Extract the (x, y) coordinate from the center of the cell holding the provided text.  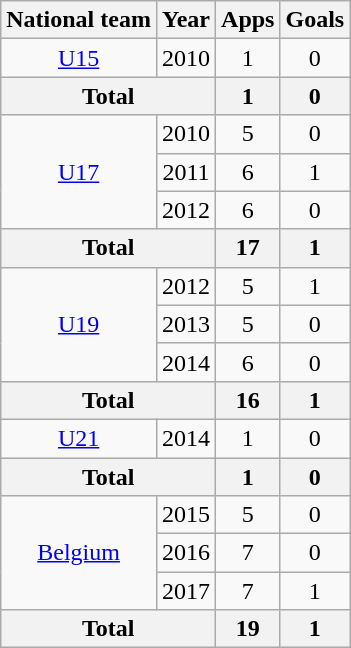
National team (79, 20)
2015 (186, 515)
Goals (315, 20)
Apps (248, 20)
2013 (186, 324)
19 (248, 629)
2011 (186, 172)
Year (186, 20)
17 (248, 248)
16 (248, 400)
Belgium (79, 553)
U21 (79, 438)
U15 (79, 58)
2017 (186, 591)
U19 (79, 324)
U17 (79, 172)
2016 (186, 553)
